From the cell containing the given text, extract its center point as [x, y] coordinate. 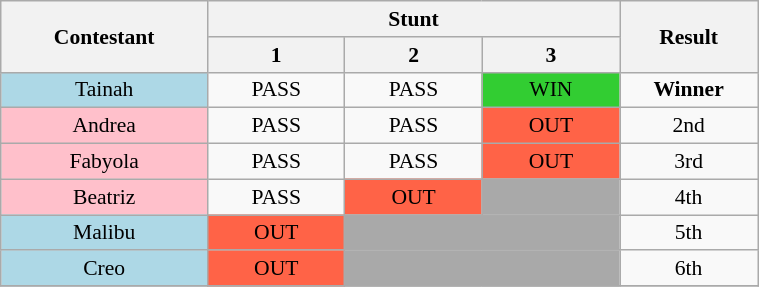
2 [414, 55]
Andrea [104, 126]
6th [689, 269]
Contestant [104, 36]
Creo [104, 269]
3 [550, 55]
4th [689, 197]
Winner [689, 90]
Beatriz [104, 197]
Malibu [104, 233]
2nd [689, 126]
Stunt [414, 19]
WIN [550, 90]
Fabyola [104, 162]
Result [689, 36]
3rd [689, 162]
1 [276, 55]
5th [689, 233]
Tainah [104, 90]
